For the text-containing cell, return its midpoint in [x, y] coordinate format. 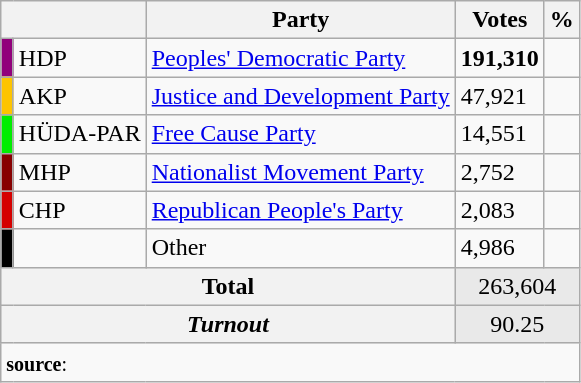
Party [300, 20]
Turnout [228, 324]
2,752 [500, 172]
47,921 [500, 96]
AKP [80, 96]
Peoples' Democratic Party [300, 58]
Republican People's Party [300, 210]
2,083 [500, 210]
Nationalist Movement Party [300, 172]
CHP [80, 210]
4,986 [500, 248]
Votes [500, 20]
Justice and Development Party [300, 96]
MHP [80, 172]
191,310 [500, 58]
Free Cause Party [300, 134]
90.25 [517, 324]
263,604 [517, 286]
HDP [80, 58]
source: [290, 362]
HÜDA-PAR [80, 134]
Other [300, 248]
Total [228, 286]
14,551 [500, 134]
% [562, 20]
